Extract the (x, y) coordinate from the center of the cell holding the provided text.  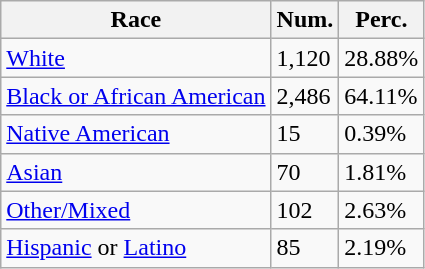
64.11% (382, 96)
Black or African American (136, 96)
Hispanic or Latino (136, 248)
28.88% (382, 58)
70 (305, 172)
Asian (136, 172)
1.81% (382, 172)
Other/Mixed (136, 210)
2,486 (305, 96)
White (136, 58)
Race (136, 20)
102 (305, 210)
15 (305, 134)
1,120 (305, 58)
Native American (136, 134)
Perc. (382, 20)
85 (305, 248)
2.63% (382, 210)
0.39% (382, 134)
2.19% (382, 248)
Num. (305, 20)
